Extract the [X, Y] coordinate from the center of the cell holding the provided text.  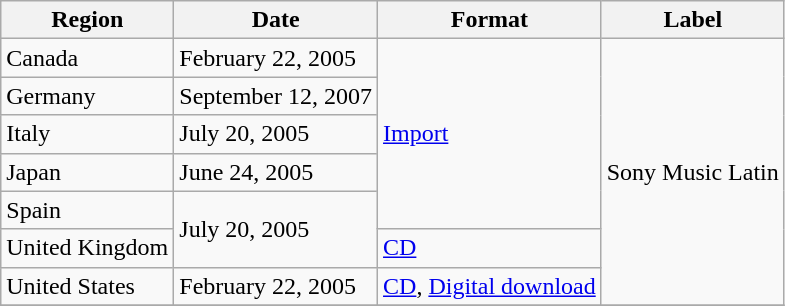
September 12, 2007 [276, 96]
Japan [88, 172]
Sony Music Latin [692, 172]
Spain [88, 210]
United States [88, 286]
Import [490, 134]
Canada [88, 58]
Region [88, 20]
Italy [88, 134]
CD [490, 248]
June 24, 2005 [276, 172]
Date [276, 20]
CD, Digital download [490, 286]
Germany [88, 96]
Label [692, 20]
Format [490, 20]
United Kingdom [88, 248]
